For the text-containing cell, return its midpoint in [X, Y] coordinate format. 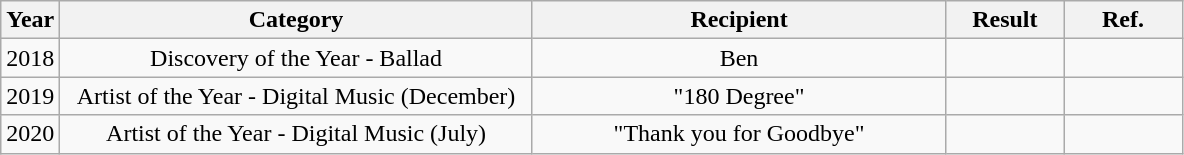
Ref. [1123, 20]
Ben [738, 58]
2020 [30, 134]
Recipient [738, 20]
Discovery of the Year - Ballad [296, 58]
Artist of the Year - Digital Music (July) [296, 134]
Artist of the Year - Digital Music (December) [296, 96]
2019 [30, 96]
"Thank you for Goodbye" [738, 134]
2018 [30, 58]
Category [296, 20]
Result [1005, 20]
"180 Degree" [738, 96]
Year [30, 20]
